From the cell containing the given text, extract its center point as (X, Y) coordinate. 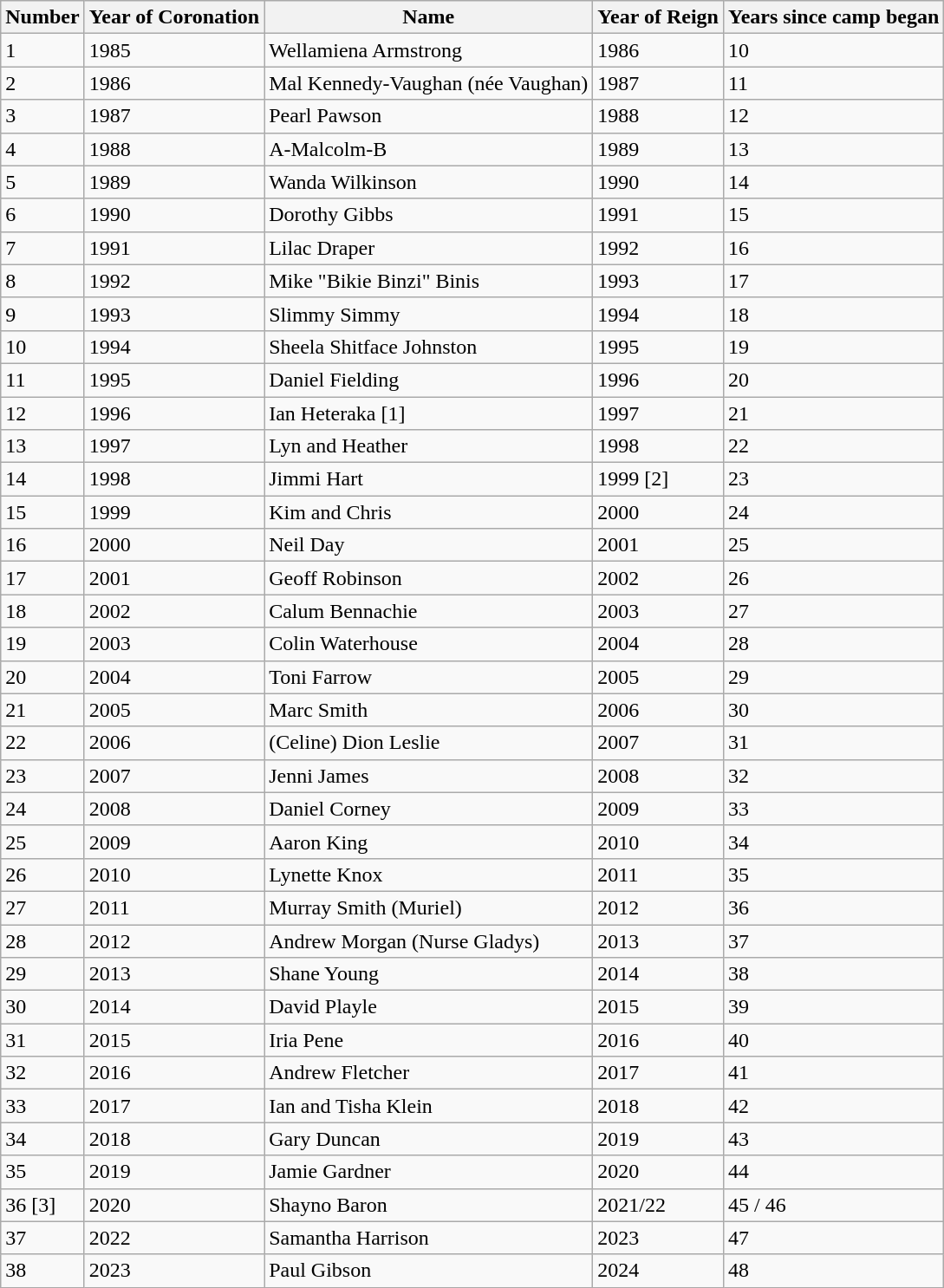
Pearl Pawson (428, 116)
Sheela Shitface Johnston (428, 347)
(Celine) Dion Leslie (428, 743)
Andrew Fletcher (428, 1073)
Number (42, 17)
Lynette Knox (428, 875)
Iria Pene (428, 1040)
2021/22 (659, 1205)
Marc Smith (428, 710)
8 (42, 281)
Lilac Draper (428, 248)
45 / 46 (833, 1205)
Lyn and Heather (428, 446)
Neil Day (428, 545)
41 (833, 1073)
6 (42, 215)
Ian and Tisha Klein (428, 1106)
Calum Bennachie (428, 611)
47 (833, 1238)
Kim and Chris (428, 512)
Year of Coronation (174, 17)
48 (833, 1271)
Mal Kennedy-Vaughan (née Vaughan) (428, 83)
36 (833, 907)
39 (833, 1007)
2 (42, 83)
Paul Gibson (428, 1271)
David Playle (428, 1007)
Shayno Baron (428, 1205)
Slimmy Simmy (428, 314)
Toni Farrow (428, 677)
Samantha Harrison (428, 1238)
Mike "Bikie Binzi" Binis (428, 281)
2022 (174, 1238)
Jenni James (428, 776)
44 (833, 1172)
42 (833, 1106)
Colin Waterhouse (428, 644)
40 (833, 1040)
1 (42, 50)
1999 (174, 512)
Jamie Gardner (428, 1172)
Wellamiena Armstrong (428, 50)
Year of Reign (659, 17)
3 (42, 116)
Name (428, 17)
Years since camp began (833, 17)
Shane Young (428, 974)
43 (833, 1139)
7 (42, 248)
Dorothy Gibbs (428, 215)
Geoff Robinson (428, 578)
Aaron King (428, 842)
Murray Smith (Muriel) (428, 907)
Andrew Morgan (Nurse Gladys) (428, 940)
1999 [2] (659, 479)
2024 (659, 1271)
Daniel Fielding (428, 380)
5 (42, 182)
1985 (174, 50)
4 (42, 149)
Gary Duncan (428, 1139)
9 (42, 314)
Daniel Corney (428, 809)
A-Malcolm-B (428, 149)
Ian Heteraka [1] (428, 413)
Jimmi Hart (428, 479)
36 [3] (42, 1205)
Wanda Wilkinson (428, 182)
